Return (X, Y) of the center of cell containing provided text 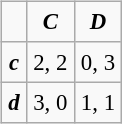
c (14, 62)
3, 0 (50, 103)
D (98, 22)
0, 3 (98, 62)
C (50, 22)
2, 2 (50, 62)
d (14, 103)
1, 1 (98, 103)
